Extract the [X, Y] coordinate from the center of the cell holding the provided text.  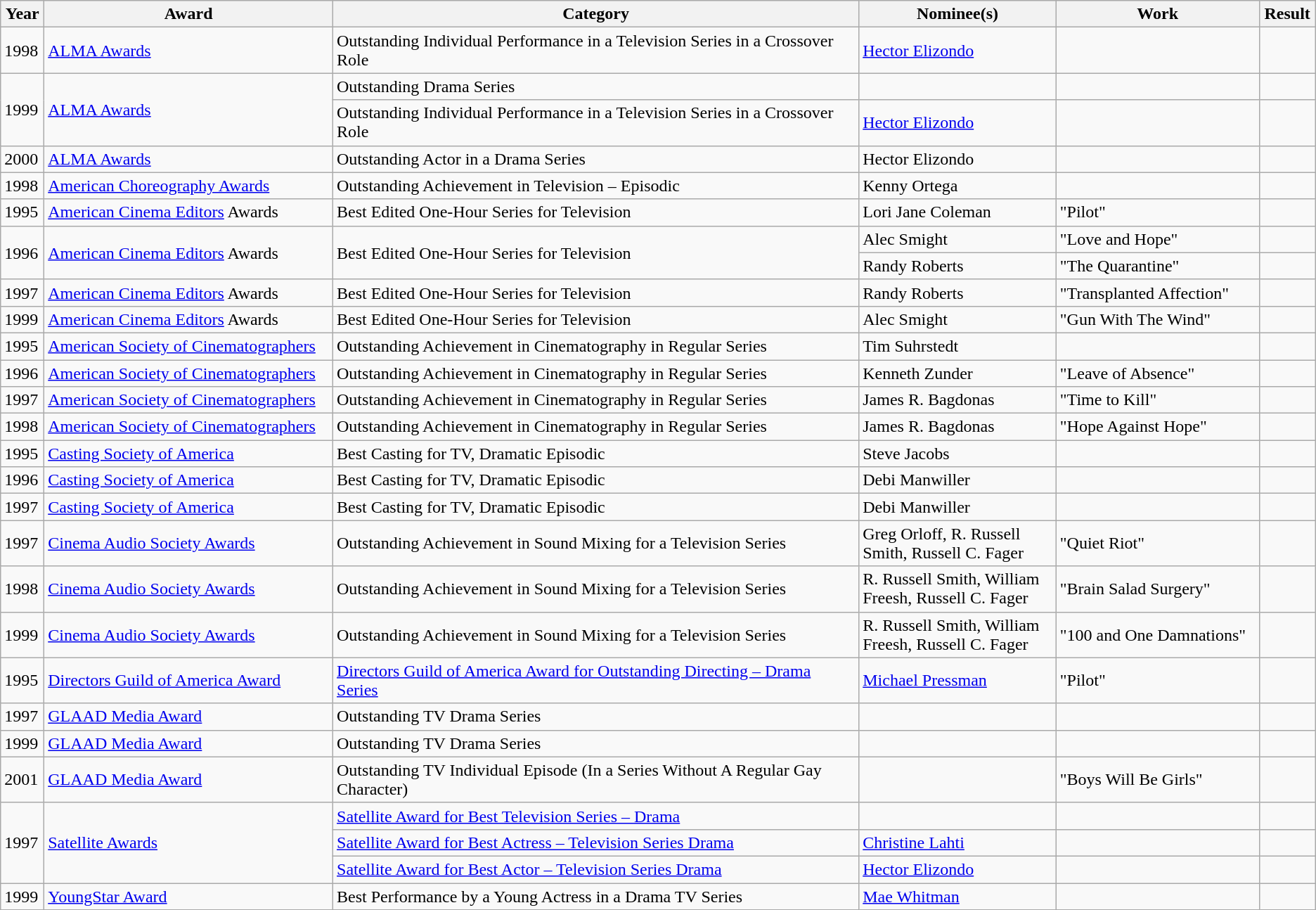
Award [188, 14]
Outstanding Drama Series [596, 86]
"The Quarantine" [1157, 266]
Category [596, 14]
Satellite Awards [188, 842]
Year [22, 14]
Satellite Award for Best Actress – Television Series Drama [596, 842]
"Brain Salad Surgery" [1157, 589]
Lori Jane Coleman [957, 212]
Outstanding Actor in a Drama Series [596, 159]
Result [1287, 14]
Kenneth Zunder [957, 373]
Outstanding Achievement in Television – Episodic [596, 186]
Satellite Award for Best Actor – Television Series Drama [596, 869]
"Gun With The Wind" [1157, 319]
Outstanding TV Individual Episode (In a Series Without A Regular Gay Character) [596, 779]
Christine Lahti [957, 842]
Work [1157, 14]
YoungStar Award [188, 897]
Nominee(s) [957, 14]
Kenny Ortega [957, 186]
American Choreography Awards [188, 186]
Satellite Award for Best Television Series – Drama [596, 816]
"Quiet Riot" [1157, 543]
Greg Orloff, R. Russell Smith, Russell C. Fager [957, 543]
Directors Guild of America Award for Outstanding Directing – Drama Series [596, 681]
"Love and Hope" [1157, 239]
Michael Pressman [957, 681]
Tim Suhrstedt [957, 346]
Steve Jacobs [957, 454]
Directors Guild of America Award [188, 681]
2001 [22, 779]
"100 and One Damnations" [1157, 634]
"Hope Against Hope" [1157, 427]
"Leave of Absence" [1157, 373]
"Time to Kill" [1157, 400]
"Transplanted Affection" [1157, 293]
Best Performance by a Young Actress in a Drama TV Series [596, 897]
"Boys Will Be Girls" [1157, 779]
Mae Whitman [957, 897]
2000 [22, 159]
